Detect which cell encompasses the target text, then output its (X, Y) center coordinate. 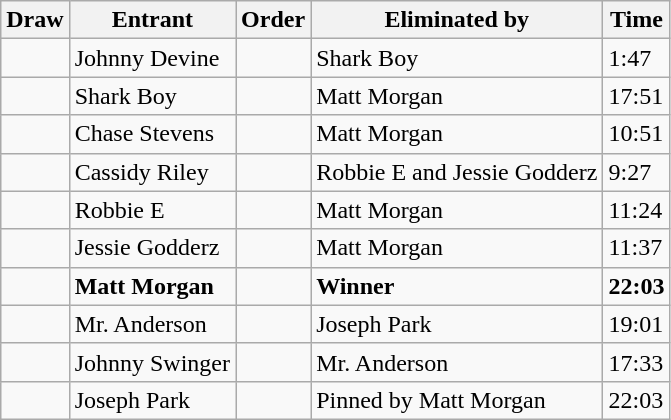
Pinned by Matt Morgan (457, 400)
Jessie Godderz (152, 248)
Johnny Swinger (152, 362)
Order (274, 20)
17:33 (636, 362)
Entrant (152, 20)
Johnny Devine (152, 58)
Robbie E (152, 210)
1:47 (636, 58)
19:01 (636, 324)
Winner (457, 286)
Cassidy Riley (152, 172)
Chase Stevens (152, 134)
Robbie E and Jessie Godderz (457, 172)
Eliminated by (457, 20)
17:51 (636, 96)
11:37 (636, 248)
9:27 (636, 172)
11:24 (636, 210)
Draw (35, 20)
10:51 (636, 134)
Time (636, 20)
